Pinpoint the cell where the given text exists, returning its (x, y) midpoint coordinate. 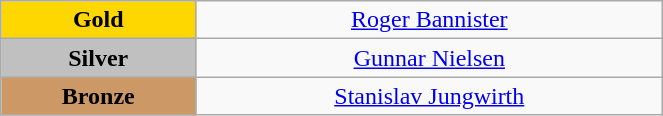
Bronze (98, 96)
Stanislav Jungwirth (430, 96)
Silver (98, 58)
Gunnar Nielsen (430, 58)
Roger Bannister (430, 20)
Gold (98, 20)
